For the text-containing cell, return its midpoint in (X, Y) coordinate format. 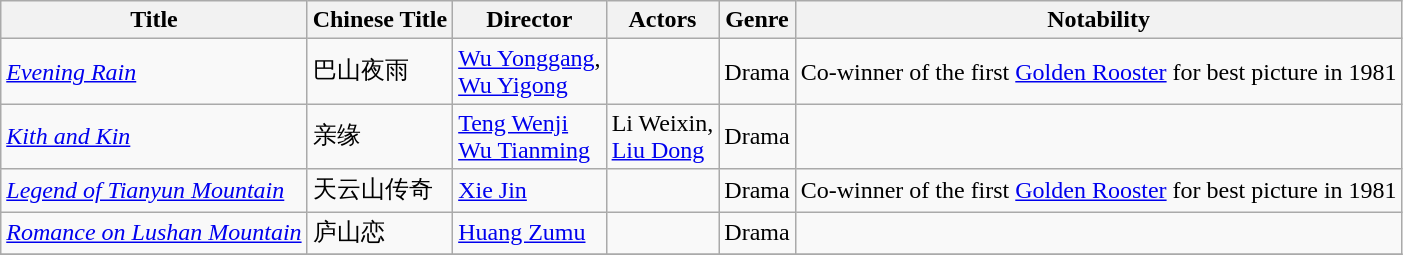
亲缘 (380, 136)
Legend of Tianyun Mountain (154, 190)
Kith and Kin (154, 136)
Chinese Title (380, 20)
庐山恋 (380, 234)
Title (154, 20)
Huang Zumu (530, 234)
Romance on Lushan Mountain (154, 234)
Notability (1098, 20)
Actors (662, 20)
Wu Yonggang,Wu Yigong (530, 72)
Teng WenjiWu Tianming (530, 136)
Genre (757, 20)
巴山夜雨 (380, 72)
Evening Rain (154, 72)
Xie Jin (530, 190)
Director (530, 20)
Li Weixin,Liu Dong (662, 136)
天云山传奇 (380, 190)
